Extract the (x, y) coordinate from the center of the cell holding the provided text.  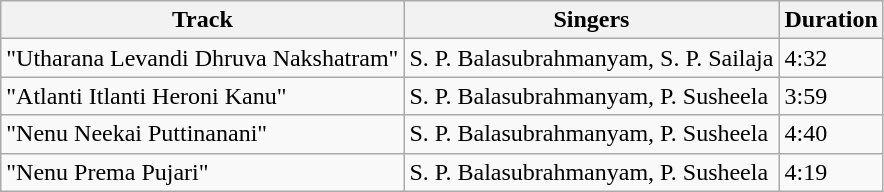
S. P. Balasubrahmanyam, S. P. Sailaja (592, 58)
4:32 (831, 58)
3:59 (831, 96)
4:19 (831, 172)
"Nenu Neekai Puttinanani" (202, 134)
Track (202, 20)
"Atlanti Itlanti Heroni Kanu" (202, 96)
"Nenu Prema Pujari" (202, 172)
Singers (592, 20)
4:40 (831, 134)
"Utharana Levandi Dhruva Nakshatram" (202, 58)
Duration (831, 20)
